Find where the given text appears and provide that cell's center as (x, y) coordinate. 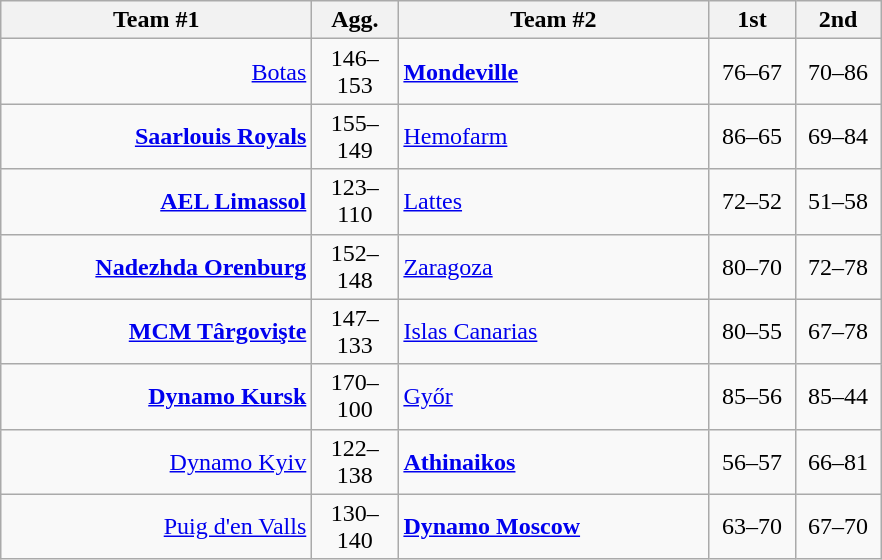
Hemofarm (554, 136)
67–70 (838, 526)
Dynamo Kursk (156, 396)
Lattes (554, 202)
147–133 (355, 332)
1st (752, 20)
66–81 (838, 462)
Botas (156, 72)
Agg. (355, 20)
69–84 (838, 136)
80–55 (752, 332)
Team #1 (156, 20)
Nadezhda Orenburg (156, 266)
51–58 (838, 202)
67–78 (838, 332)
146–153 (355, 72)
130–140 (355, 526)
76–67 (752, 72)
72–78 (838, 266)
80–70 (752, 266)
MCM Târgovişte (156, 332)
70–86 (838, 72)
85–44 (838, 396)
Mondeville (554, 72)
AEL Limassol (156, 202)
85–56 (752, 396)
Zaragoza (554, 266)
155–149 (355, 136)
Dynamo Moscow (554, 526)
56–57 (752, 462)
122–138 (355, 462)
Islas Canarias (554, 332)
123–110 (355, 202)
Dynamo Kyiv (156, 462)
152–148 (355, 266)
170–100 (355, 396)
2nd (838, 20)
63–70 (752, 526)
Győr (554, 396)
Saarlouis Royals (156, 136)
Athinaikos (554, 462)
72–52 (752, 202)
86–65 (752, 136)
Team #2 (554, 20)
Puig d'en Valls (156, 526)
